Search for the cell housing the specified text and yield its [x, y] center coordinate. 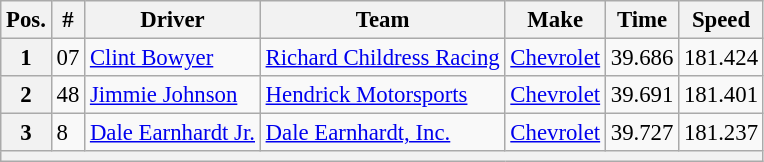
39.691 [642, 95]
Team [382, 20]
1 [26, 58]
39.686 [642, 58]
2 [26, 95]
Speed [722, 20]
# [68, 20]
Hendrick Motorsports [382, 95]
Richard Childress Racing [382, 58]
Time [642, 20]
181.424 [722, 58]
8 [68, 133]
181.401 [722, 95]
Jimmie Johnson [173, 95]
39.727 [642, 133]
Clint Bowyer [173, 58]
3 [26, 133]
Make [555, 20]
Driver [173, 20]
Dale Earnhardt, Inc. [382, 133]
48 [68, 95]
181.237 [722, 133]
07 [68, 58]
Pos. [26, 20]
Dale Earnhardt Jr. [173, 133]
